Extract the (x, y) coordinate from the center of the cell holding the provided text.  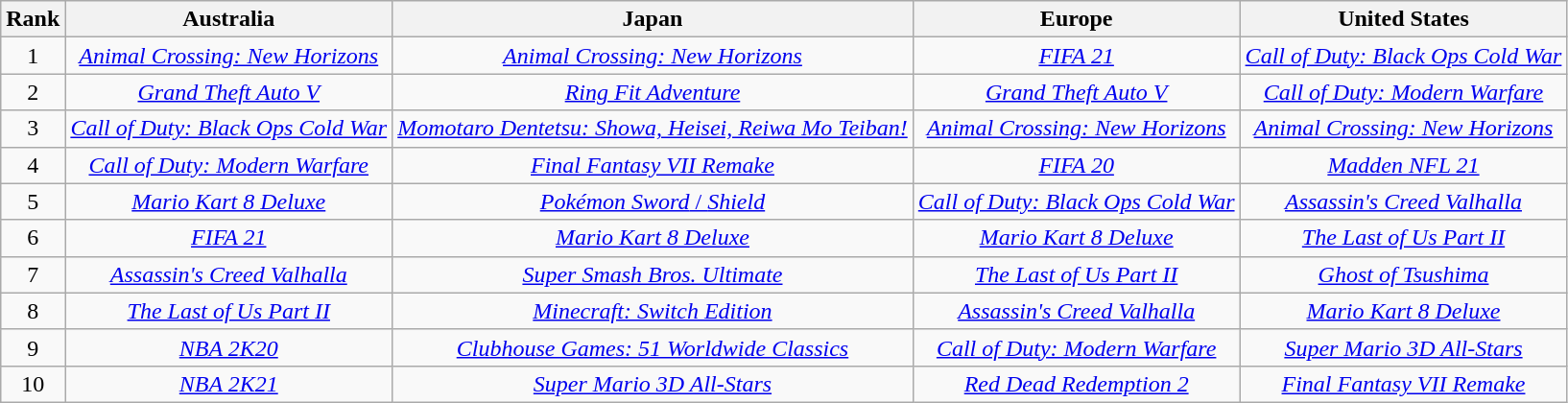
Europe (1077, 19)
Australia (228, 19)
Ghost of Tsushima (1403, 274)
Pokémon Sword / Shield (653, 201)
4 (33, 165)
6 (33, 238)
Momotaro Dentetsu: Showa, Heisei, Reiwa Mo Teiban! (653, 129)
Rank (33, 19)
Clubhouse Games: 51 Worldwide Classics (653, 347)
2 (33, 92)
10 (33, 384)
Japan (653, 19)
5 (33, 201)
8 (33, 311)
Minecraft: Switch Edition (653, 311)
Madden NFL 21 (1403, 165)
3 (33, 129)
1 (33, 56)
7 (33, 274)
FIFA 20 (1077, 165)
9 (33, 347)
NBA 2K21 (228, 384)
NBA 2K20 (228, 347)
Red Dead Redemption 2 (1077, 384)
Super Smash Bros. Ultimate (653, 274)
United States (1403, 19)
Ring Fit Adventure (653, 92)
